Return the (X, Y) coordinate for the center point of the cell that contains the specified text.  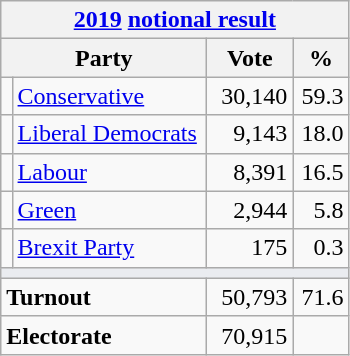
59.3 (321, 96)
0.3 (321, 248)
70,915 (250, 335)
175 (250, 248)
Liberal Democrats (110, 134)
Vote (250, 58)
18.0 (321, 134)
71.6 (321, 297)
50,793 (250, 297)
% (321, 58)
30,140 (250, 96)
Labour (110, 172)
8,391 (250, 172)
16.5 (321, 172)
Electorate (104, 335)
2,944 (250, 210)
Conservative (110, 96)
9,143 (250, 134)
5.8 (321, 210)
Party (104, 58)
Turnout (104, 297)
Green (110, 210)
Brexit Party (110, 248)
2019 notional result (175, 20)
